Pinpoint the cell where the given text exists, returning its [X, Y] midpoint coordinate. 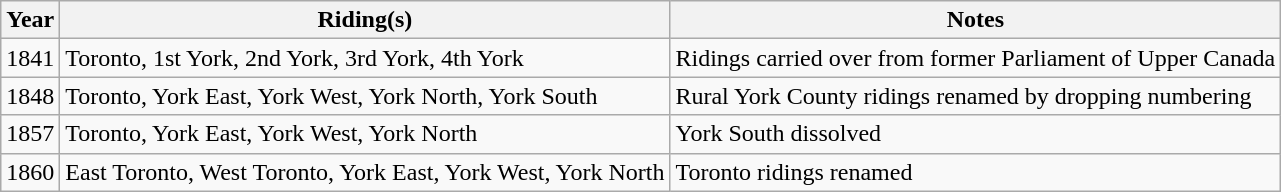
Toronto ridings renamed [976, 172]
Toronto, 1st York, 2nd York, 3rd York, 4th York [365, 58]
Notes [976, 20]
Year [30, 20]
Toronto, York East, York West, York North, York South [365, 96]
1848 [30, 96]
Ridings carried over from former Parliament of Upper Canada [976, 58]
1857 [30, 134]
York South dissolved [976, 134]
Riding(s) [365, 20]
Toronto, York East, York West, York North [365, 134]
1860 [30, 172]
1841 [30, 58]
Rural York County ridings renamed by dropping numbering [976, 96]
East Toronto, West Toronto, York East, York West, York North [365, 172]
